Provide the [X, Y] coordinate of the cell's center where the given text is located.  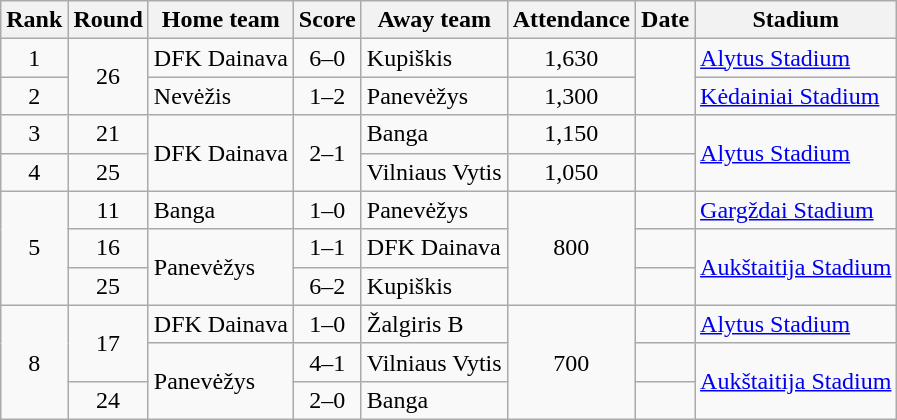
1,300 [571, 96]
8 [34, 362]
2–1 [327, 153]
Rank [34, 20]
Kėdainiai Stadium [796, 96]
4 [34, 172]
3 [34, 134]
17 [108, 343]
Stadium [796, 20]
5 [34, 248]
Žalgiris B [434, 324]
800 [571, 248]
1–1 [327, 248]
Gargždai Stadium [796, 210]
24 [108, 400]
1 [34, 58]
21 [108, 134]
26 [108, 77]
Date [666, 20]
2–0 [327, 400]
6–0 [327, 58]
2 [34, 96]
Away team [434, 20]
1,630 [571, 58]
1,150 [571, 134]
6–2 [327, 286]
16 [108, 248]
Attendance [571, 20]
1,050 [571, 172]
Home team [220, 20]
700 [571, 362]
11 [108, 210]
Nevėžis [220, 96]
Score [327, 20]
4–1 [327, 362]
Round [108, 20]
1–2 [327, 96]
